Find where the given text appears and provide that cell's center as [X, Y] coordinate. 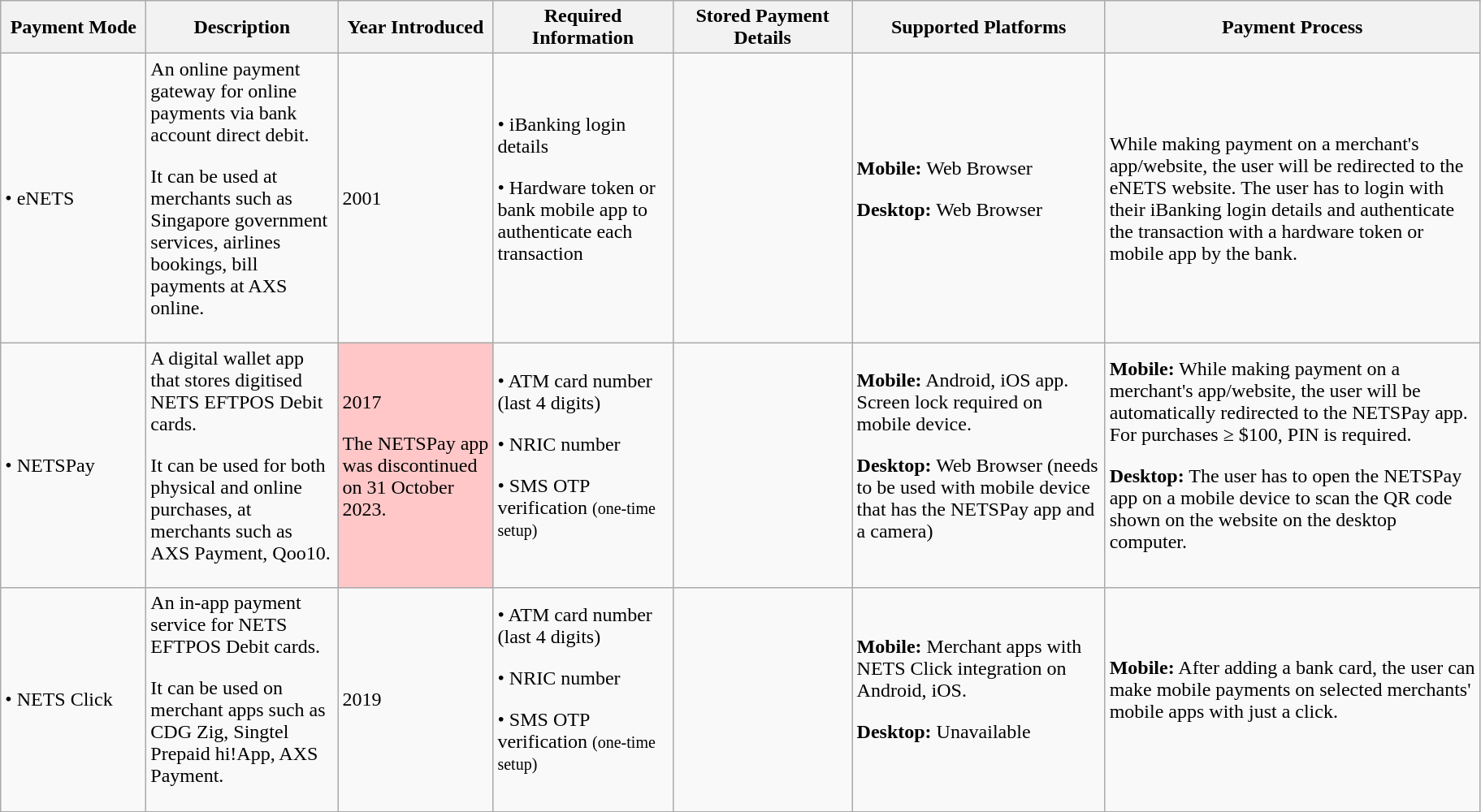
Year Introduced [416, 28]
Mobile: After adding a bank card, the user can make mobile payments on selected merchants' mobile apps with just a click. [1292, 700]
• NETSPay [73, 465]
• eNETS [73, 198]
Supported Platforms [978, 28]
Mobile: Merchant apps with NETS Click integration on Android, iOS. Desktop: Unavailable [978, 700]
Required Information [583, 28]
Payment Process [1292, 28]
• NETS Click [73, 700]
Mobile: Web Browser Desktop: Web Browser [978, 198]
Payment Mode [73, 28]
Description [242, 28]
2019 [416, 700]
An in-app payment service for NETS EFTPOS Debit cards. It can be used on merchant apps such as CDG Zig, Singtel Prepaid hi!App, AXS Payment. [242, 700]
• iBanking login details • Hardware token or bank mobile app to authenticate each transaction [583, 198]
2017 The NETSPay app was discontinued on 31 October 2023. [416, 465]
2001 [416, 198]
Stored Payment Details [762, 28]
